Find where the given text appears and provide that cell's center as [x, y] coordinate. 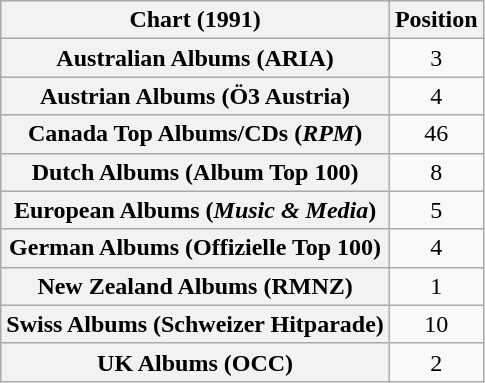
German Albums (Offizielle Top 100) [196, 248]
Chart (1991) [196, 20]
Position [436, 20]
1 [436, 286]
Australian Albums (ARIA) [196, 58]
Austrian Albums (Ö3 Austria) [196, 96]
2 [436, 362]
8 [436, 172]
Canada Top Albums/CDs (RPM) [196, 134]
5 [436, 210]
46 [436, 134]
UK Albums (OCC) [196, 362]
3 [436, 58]
10 [436, 324]
New Zealand Albums (RMNZ) [196, 286]
Dutch Albums (Album Top 100) [196, 172]
Swiss Albums (Schweizer Hitparade) [196, 324]
European Albums (Music & Media) [196, 210]
